Extract the [X, Y] coordinate from the center of the cell holding the provided text.  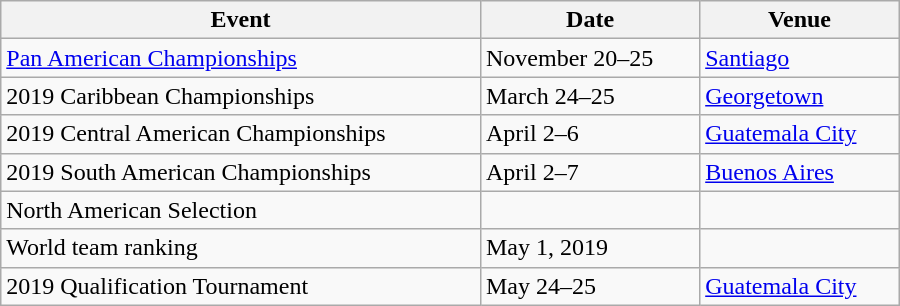
Buenos Aires [800, 172]
November 20–25 [590, 58]
2019 Caribbean Championships [241, 96]
North American Selection [241, 210]
April 2–7 [590, 172]
2019 Qualification Tournament [241, 286]
Georgetown [800, 96]
April 2–6 [590, 134]
World team ranking [241, 248]
May 24–25 [590, 286]
Santiago [800, 58]
Date [590, 20]
2019 South American Championships [241, 172]
Event [241, 20]
2019 Central American Championships [241, 134]
May 1, 2019 [590, 248]
March 24–25 [590, 96]
Venue [800, 20]
Pan American Championships [241, 58]
